Pinpoint the cell where the given text exists, returning its [X, Y] midpoint coordinate. 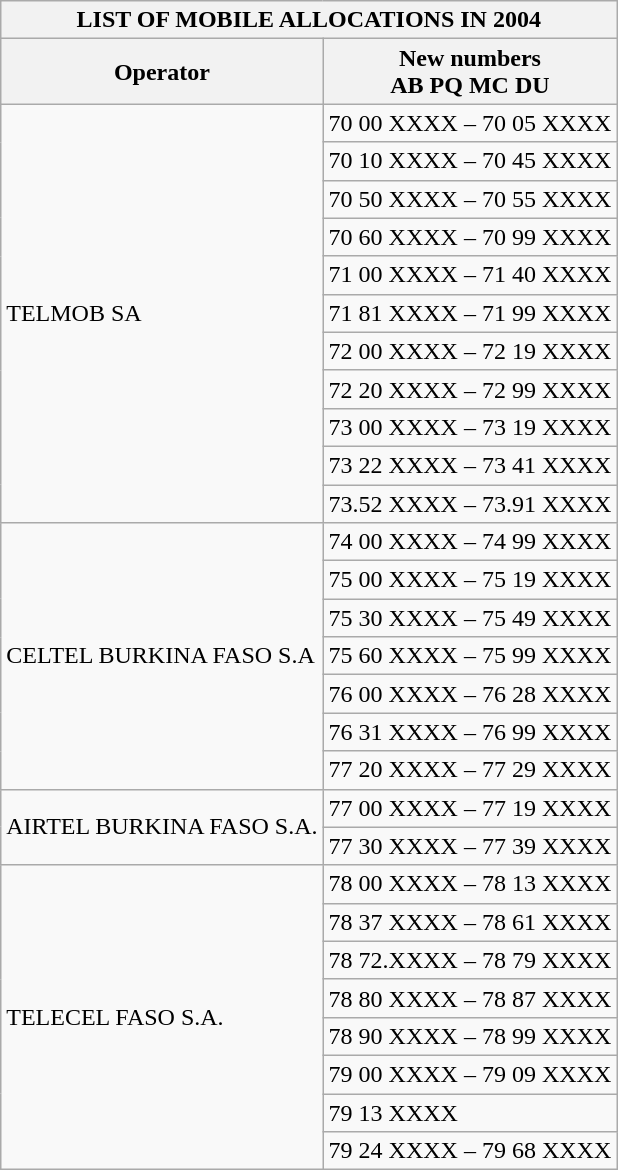
71 00 XXXX – 71 40 XXXX [470, 275]
78 80 XXXX – 78 87 XXXX [470, 998]
75 00 XXXX – 75 19 XXXX [470, 580]
TELMOB SA [162, 314]
77 00 XXXX – 77 19 XXXX [470, 808]
70 60 XXXX – 70 99 XXXX [470, 237]
78 90 XXXX – 78 99 XXXX [470, 1036]
70 50 XXXX – 70 55 XXXX [470, 199]
77 30 XXXX – 77 39 XXXX [470, 846]
AIRTEL BURKINA FASO S.A. [162, 827]
73 22 XXXX – 73 41 XXXX [470, 465]
New numbersAB PQ MC DU [470, 72]
78 72.XXXX – 78 79 XXXX [470, 960]
70 00 XXXX – 70 05 XXXX [470, 123]
78 37 XXXX – 78 61 XXXX [470, 922]
79 00 XXXX – 79 09 XXXX [470, 1074]
79 13 XXXX [470, 1113]
71 81 XXXX – 71 99 XXXX [470, 313]
CELTEL BURKINA FASO S.A [162, 656]
76 31 XXXX – 76 99 XXXX [470, 732]
72 20 XXXX – 72 99 XXXX [470, 389]
70 10 XXXX – 70 45 XXXX [470, 161]
75 60 XXXX – 75 99 XXXX [470, 656]
72 00 XXXX – 72 19 XXXX [470, 351]
Operator [162, 72]
76 00 XXXX – 76 28 XXXX [470, 694]
TELECEL FASO S.A. [162, 1017]
79 24 XXXX – 79 68 XXXX [470, 1151]
75 30 XXXX – 75 49 XXXX [470, 618]
73 00 XXXX – 73 19 XXXX [470, 427]
77 20 XXXX – 77 29 XXXX [470, 770]
73.52 XXXX – 73.91 XXXX [470, 503]
74 00 XXXX – 74 99 XXXX [470, 542]
78 00 XXXX – 78 13 XXXX [470, 884]
LIST OF MOBILE ALLOCATIONS IN 2004 [309, 20]
